Detect which cell encompasses the target text, then output its [X, Y] center coordinate. 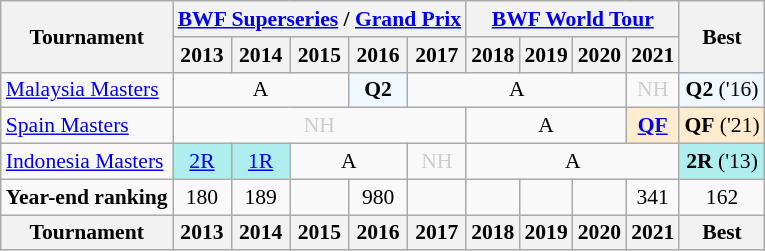
180 [202, 197]
Indonesia Masters [87, 162]
Year-end ranking [87, 197]
BWF World Tour [572, 19]
Q2 [378, 90]
2R ('13) [722, 162]
QF ('21) [722, 126]
1R [260, 162]
341 [652, 197]
Spain Masters [87, 126]
Malaysia Masters [87, 90]
980 [378, 197]
BWF Superseries / Grand Prix [320, 19]
2R [202, 162]
Q2 ('16) [722, 90]
189 [260, 197]
162 [722, 197]
QF [652, 126]
